Find where the given text appears and provide that cell's center as [x, y] coordinate. 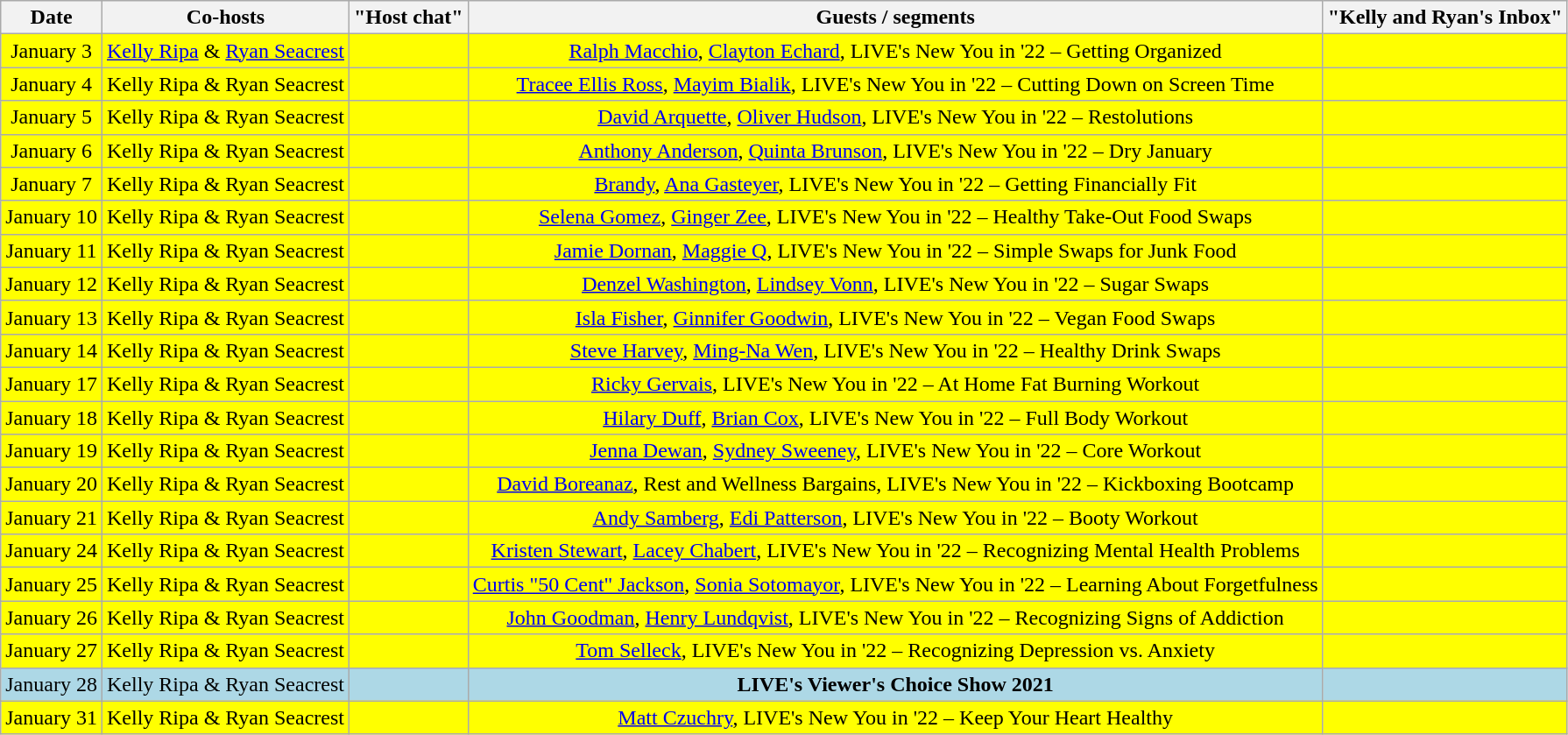
January 5 [52, 117]
January 24 [52, 551]
Tracee Ellis Ross, Mayim Bialik, LIVE's New You in '22 – Cutting Down on Screen Time [895, 84]
January 31 [52, 717]
Tom Selleck, LIVE's New You in '22 – Recognizing Depression vs. Anxiety [895, 651]
Ralph Macchio, Clayton Echard, LIVE's New You in '22 – Getting Organized [895, 51]
January 19 [52, 451]
"Host chat" [409, 18]
January 14 [52, 350]
January 13 [52, 317]
Co-hosts [225, 18]
January 27 [52, 651]
"Kelly and Ryan's Inbox" [1445, 18]
Jamie Dornan, Maggie Q, LIVE's New You in '22 – Simple Swaps for Junk Food [895, 251]
Matt Czuchry, LIVE's New You in '22 – Keep Your Heart Healthy [895, 717]
Denzel Washington, Lindsey Vonn, LIVE's New You in '22 – Sugar Swaps [895, 284]
Hilary Duff, Brian Cox, LIVE's New You in '22 – Full Body Workout [895, 418]
January 20 [52, 484]
David Boreanaz, Rest and Wellness Bargains, LIVE's New You in '22 – Kickboxing Bootcamp [895, 484]
January 12 [52, 284]
January 6 [52, 151]
Steve Harvey, Ming-Na Wen, LIVE's New You in '22 – Healthy Drink Swaps [895, 350]
Guests / segments [895, 18]
Andy Samberg, Edi Patterson, LIVE's New You in '22 – Booty Workout [895, 518]
John Goodman, Henry Lundqvist, LIVE's New You in '22 – Recognizing Signs of Addiction [895, 618]
David Arquette, Oliver Hudson, LIVE's New You in '22 – Restolutions [895, 117]
January 10 [52, 217]
Anthony Anderson, Quinta Brunson, LIVE's New You in '22 – Dry January [895, 151]
January 21 [52, 518]
Curtis "50 Cent" Jackson, Sonia Sotomayor, LIVE's New You in '22 – Learning About Forgetfulness [895, 584]
Date [52, 18]
LIVE's Viewer's Choice Show 2021 [895, 684]
January 25 [52, 584]
January 7 [52, 184]
Brandy, Ana Gasteyer, LIVE's New You in '22 – Getting Financially Fit [895, 184]
January 17 [52, 384]
Ricky Gervais, LIVE's New You in '22 – At Home Fat Burning Workout [895, 384]
January 11 [52, 251]
Isla Fisher, Ginnifer Goodwin, LIVE's New You in '22 – Vegan Food Swaps [895, 317]
Selena Gomez, Ginger Zee, LIVE's New You in '22 – Healthy Take-Out Food Swaps [895, 217]
January 26 [52, 618]
Kristen Stewart, Lacey Chabert, LIVE's New You in '22 – Recognizing Mental Health Problems [895, 551]
January 28 [52, 684]
Jenna Dewan, Sydney Sweeney, LIVE's New You in '22 – Core Workout [895, 451]
January 4 [52, 84]
January 18 [52, 418]
January 3 [52, 51]
